Extract the [x, y] coordinate from the center of the cell holding the provided text.  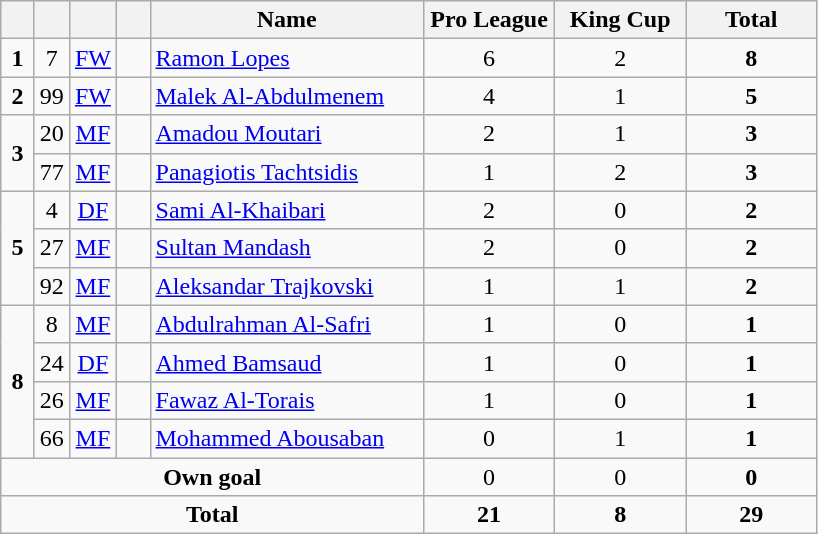
Amadou Moutari [287, 134]
Ramon Lopes [287, 58]
Mohammed Abousaban [287, 438]
29 [752, 515]
Name [287, 20]
24 [52, 362]
Sami Al-Khaibari [287, 210]
Pro League [490, 20]
99 [52, 96]
6 [490, 58]
King Cup [620, 20]
21 [490, 515]
Abdulrahman Al-Safri [287, 324]
Sultan Mandash [287, 248]
77 [52, 172]
Ahmed Bamsaud [287, 362]
7 [52, 58]
27 [52, 248]
Panagiotis Tachtsidis [287, 172]
Fawaz Al-Torais [287, 400]
Aleksandar Trajkovski [287, 286]
26 [52, 400]
Own goal [212, 477]
92 [52, 286]
20 [52, 134]
Malek Al-Abdulmenem [287, 96]
66 [52, 438]
